Identify which cell holds the provided text, then report its [X, Y] central coordinate. 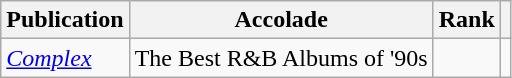
Accolade [281, 20]
Complex [65, 58]
The Best R&B Albums of '90s [281, 58]
Publication [65, 20]
Rank [466, 20]
